Identify which cell holds the provided text, then report its (x, y) central coordinate. 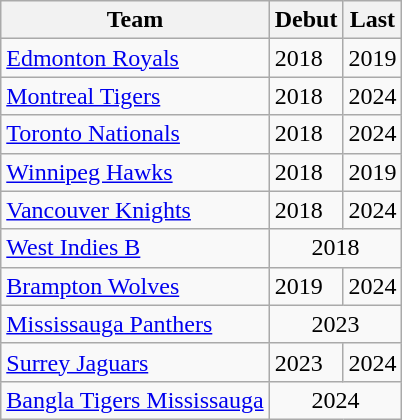
Winnipeg Hawks (135, 172)
Edmonton Royals (135, 58)
Brampton Wolves (135, 286)
Team (135, 20)
Bangla Tigers Mississauga (135, 400)
Debut (306, 20)
Toronto Nationals (135, 134)
Surrey Jaguars (135, 362)
Last (372, 20)
Montreal Tigers (135, 96)
West Indies B (135, 248)
Mississauga Panthers (135, 324)
Vancouver Knights (135, 210)
